From the cell containing the given text, extract its center point as [x, y] coordinate. 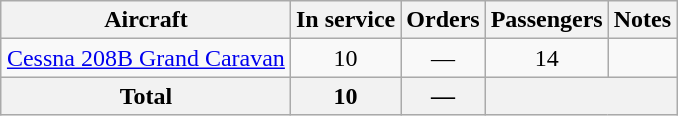
Cessna 208B Grand Caravan [146, 58]
Notes [642, 20]
In service [345, 20]
Aircraft [146, 20]
14 [546, 58]
Orders [443, 20]
Passengers [546, 20]
Total [146, 96]
